Pinpoint the cell where the given text exists, returning its [X, Y] midpoint coordinate. 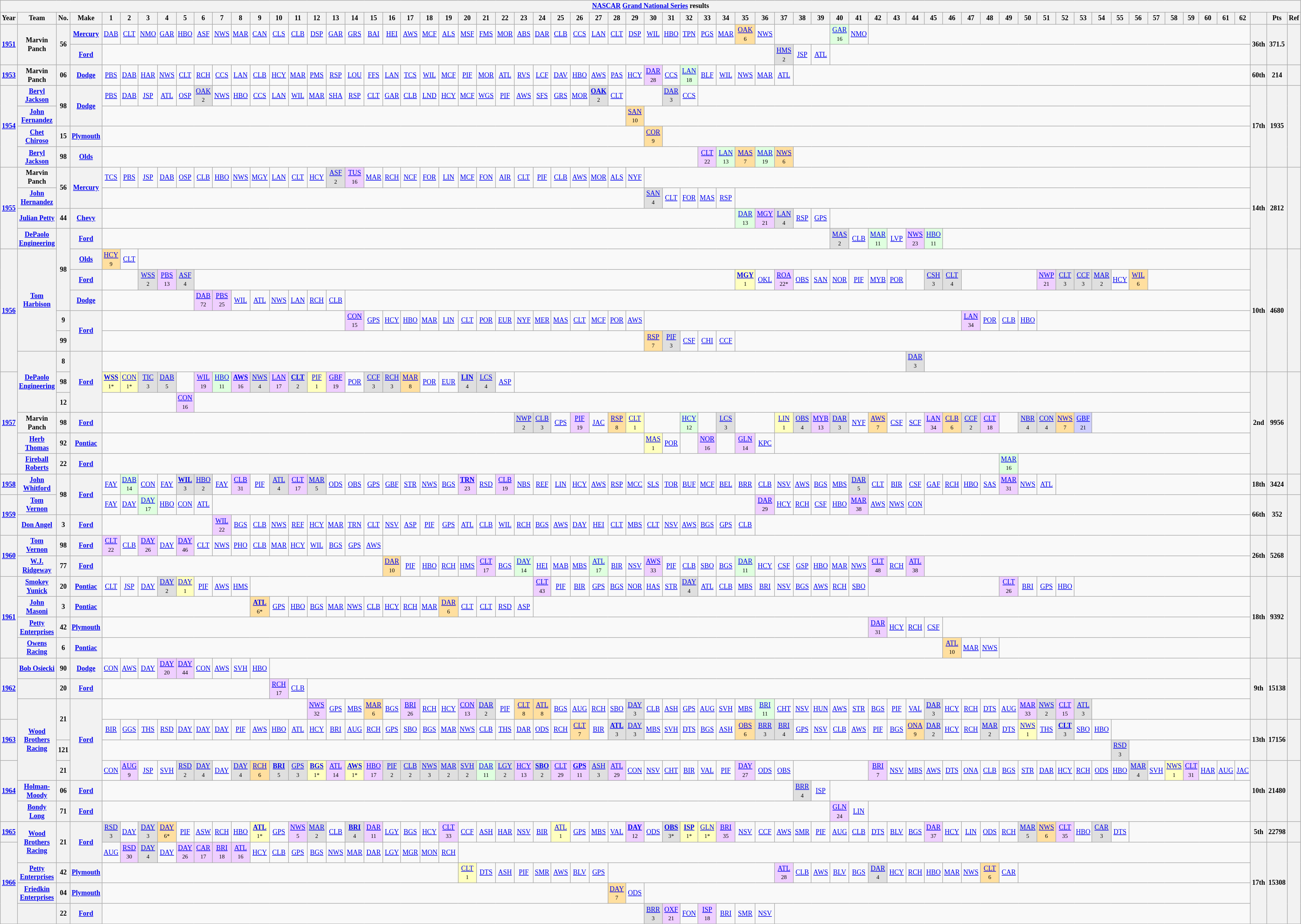
TRN [355, 525]
TIC3 [148, 382]
18 [429, 18]
HAS [653, 586]
49 [1009, 18]
MON [429, 852]
1958 [9, 484]
DAR29 [765, 505]
43 [897, 18]
28 [617, 18]
BRR [746, 484]
MAR33 [1028, 709]
WGS [486, 96]
9th [1259, 689]
DAR4 [878, 873]
MGY [260, 178]
SFS [542, 96]
ISP1* [689, 832]
Pts [1277, 18]
33 [707, 18]
RCH6 [260, 770]
Fireball Roberts [37, 464]
MYB [878, 280]
NWS3 [429, 770]
CLT2 [298, 382]
60 [1208, 18]
04 [63, 893]
DAB14 [129, 484]
AWS1* [355, 770]
LVP [897, 239]
AWS16 [241, 382]
AWS33 [653, 566]
OKL [765, 280]
Herb Thomas [37, 444]
MAR19 [765, 157]
71 [63, 812]
John Whitford [37, 484]
MAR4 [1138, 770]
13 [336, 18]
HBO17 [374, 770]
WIL3 [185, 484]
35 [746, 18]
LAN13 [726, 157]
NASCAR Grand National Series results [651, 6]
AUG9 [129, 770]
60th [1259, 75]
40 [840, 18]
ONA9 [915, 730]
Julian Petty [37, 218]
ATL1 [561, 832]
ATL38 [915, 566]
ONA [971, 770]
5th [1259, 832]
GBF19 [336, 382]
Make [86, 18]
FMS [486, 34]
53 [1083, 18]
39 [821, 18]
ISP18 [707, 914]
9392 [1277, 617]
59 [1191, 18]
RSD30 [129, 852]
LIN1 [784, 423]
22798 [1277, 832]
BRI7 [878, 770]
BRR4 [802, 791]
Chet Chiroso [37, 136]
1954 [9, 127]
HCY12 [689, 423]
WIL19 [204, 382]
CLB2 [410, 770]
CLB31 [241, 484]
NWP21 [1047, 280]
COR9 [653, 136]
CON4 [1047, 423]
MAR6 [374, 709]
MER [542, 320]
DAV [561, 75]
AIR [505, 178]
SBO2 [542, 770]
352 [1277, 515]
ASH3 [598, 770]
DAY44 [185, 668]
Holman-Moody [37, 791]
2 [129, 18]
1960 [9, 556]
1961 [9, 617]
CLT6 [990, 873]
NWP2 [524, 423]
1951 [9, 44]
Don Angel [37, 525]
NWS32 [317, 709]
W.J. Ridgeway [37, 566]
MAR8 [410, 382]
CAR [1009, 873]
2nd [1259, 423]
26 [580, 18]
1957 [9, 423]
CSH3 [933, 280]
WSS2 [148, 280]
4680 [1277, 310]
50 [1028, 18]
CAR3 [1102, 832]
14 [355, 18]
CLS [279, 34]
90 [63, 668]
LCS3 [726, 423]
55 [1120, 18]
CLT33 [449, 832]
15308 [1277, 883]
214 [1277, 75]
OBS4 [802, 423]
SAN [821, 280]
WIL6 [1138, 280]
GLN1* [707, 832]
DAY2 [167, 586]
LGY2 [505, 770]
John Hernandez [37, 198]
1935 [1277, 127]
MGR [410, 852]
92 [63, 444]
Bondy Long [37, 812]
TOR [671, 484]
MAR11 [878, 239]
58 [1174, 18]
RSP7 [653, 341]
CLT15 [1065, 709]
DAY20 [167, 668]
DAR5 [858, 484]
CLT8 [524, 709]
WIL22 [222, 525]
AWS7 [878, 423]
SAS [990, 484]
61 [1226, 18]
BLF [707, 75]
DAY1 [185, 586]
LAN17 [279, 382]
CON15 [355, 320]
NBR4 [1028, 423]
PIF1 [317, 382]
DAR37 [933, 832]
NWS5 [298, 832]
CHI [707, 341]
NBS [524, 484]
NOR16 [707, 444]
57 [1157, 18]
ATL4 [279, 484]
ASF4 [185, 280]
45 [933, 18]
FFS [374, 75]
SHA [336, 96]
Team [37, 18]
121 [63, 750]
OBS6 [746, 730]
RCH17 [279, 689]
MAR38 [858, 505]
77 [63, 566]
ATL29 [617, 770]
CLT4 [952, 280]
GGS [129, 730]
19 [449, 18]
DAR10 [392, 566]
62 [1243, 18]
MAR31 [1009, 484]
PGS [707, 34]
CCF2 [971, 423]
5 [185, 18]
CLB6 [952, 423]
2812 [1277, 208]
Ref [1294, 18]
CON13 [467, 709]
PMS [317, 75]
24 [542, 18]
GLN14 [746, 444]
DAY46 [185, 546]
1955 [9, 208]
99 [63, 341]
MCC [635, 484]
MGY21 [765, 218]
1956 [9, 310]
BEL [726, 484]
ABS [524, 34]
1953 [9, 75]
36 [765, 18]
ISP [821, 791]
ASW [204, 832]
CON16 [185, 402]
BGS1* [317, 770]
13th [1259, 740]
NWS2 [1047, 709]
CLT7 [580, 730]
MAS7 [746, 157]
1959 [9, 515]
OBS3* [671, 832]
BRI18 [222, 852]
SLS [653, 484]
SAN10 [635, 116]
DAY7 [617, 893]
NWS4 [260, 382]
OAK6 [746, 34]
1963 [9, 740]
52 [1065, 18]
DAR28 [653, 75]
27 [598, 18]
CLT43 [542, 586]
KPC [765, 444]
GAR16 [840, 34]
DAR6 [449, 607]
17 [410, 18]
10 [279, 18]
MYB13 [821, 423]
371.5 [1277, 44]
26th [1259, 556]
RSP8 [617, 423]
Smokey Yunick [37, 586]
1 [111, 18]
38 [802, 18]
5268 [1277, 556]
1964 [9, 791]
LCF [542, 75]
PAS [617, 75]
PIF2 [392, 770]
CLT35 [1065, 832]
John Fernandez [37, 116]
ATL1* [260, 832]
GAF [933, 484]
46 [952, 18]
Year [9, 18]
30 [653, 18]
51 [1047, 18]
TUS16 [355, 178]
HMS2 [784, 55]
OXF21 [671, 914]
ASF [204, 34]
DAY27 [746, 770]
RVS [524, 75]
LND [429, 96]
RCH3 [392, 382]
RSD2 [185, 770]
CLT31 [1191, 770]
DAR13 [746, 218]
Chevy [86, 218]
TRN23 [467, 484]
NCF [410, 178]
CLT29 [561, 770]
Tom Harbison [37, 300]
66th [1259, 515]
BRI35 [726, 832]
ATL28 [784, 873]
CPS [561, 423]
CAR17 [204, 852]
36th [1259, 44]
GPS11 [580, 770]
No. [63, 18]
MGY1 [746, 280]
ATL6* [260, 607]
DAB5 [167, 382]
ATL16 [241, 852]
ATL14 [336, 770]
16 [392, 18]
DAY6* [167, 832]
25 [561, 18]
1966 [9, 883]
DAY17 [148, 505]
11 [298, 18]
HBO2 [204, 484]
MSF [467, 34]
48 [990, 18]
GLN24 [840, 812]
29 [635, 18]
ROA22* [784, 280]
HCY13 [524, 770]
GSP [802, 566]
NWS23 [915, 239]
31 [671, 18]
CLB3 [542, 423]
LAN4 [784, 218]
NWS7 [1065, 423]
23 [524, 18]
9956 [1277, 423]
BRI5 [279, 770]
DAY12 [635, 832]
37 [784, 18]
PBS13 [167, 280]
GPS3 [298, 770]
MAS2 [840, 239]
HCY9 [111, 259]
HUN [821, 709]
BRI26 [410, 709]
LCS4 [486, 382]
CON1* [129, 382]
7 [222, 18]
41 [858, 18]
4 [167, 18]
MAB [561, 566]
DAY14 [524, 566]
34 [726, 18]
CLT26 [1009, 586]
54 [1102, 18]
DAR31 [878, 628]
LIN4 [467, 382]
WSS1* [111, 382]
BUF [689, 484]
PHO [241, 546]
PIF3 [671, 341]
CLB19 [505, 484]
15138 [1277, 689]
Owens Racing [37, 648]
DAB72 [204, 300]
PIF19 [580, 423]
GBF21 [1083, 423]
ATL10 [952, 648]
Friedkin Enterprises [37, 893]
John Masoni [37, 607]
CLT18 [990, 423]
CAN [260, 34]
CLT48 [878, 566]
SAN4 [653, 198]
MAS1 [653, 444]
1965 [9, 832]
LOU [355, 75]
3424 [1277, 484]
BAI [374, 34]
MAR16 [1009, 464]
1962 [9, 689]
LAN18 [689, 75]
17156 [1277, 740]
BRI11 [765, 709]
ATL17 [598, 566]
47 [971, 18]
14th [1259, 208]
ATL8 [542, 709]
TPN [689, 34]
Bob Osiecki [37, 668]
32 [689, 18]
PBS25 [222, 300]
21480 [1277, 791]
ASF2 [336, 178]
SCF [915, 423]
SVH2 [467, 770]
GBF [392, 484]
